Pinpoint the cell where the given text exists, returning its (X, Y) midpoint coordinate. 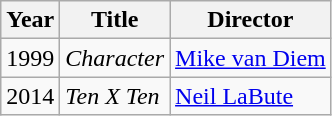
Director (251, 20)
Mike van Diem (251, 58)
Character (115, 58)
1999 (30, 58)
Title (115, 20)
Ten X Ten (115, 96)
2014 (30, 96)
Neil LaBute (251, 96)
Year (30, 20)
